Find where the given text appears and provide that cell's center as (x, y) coordinate. 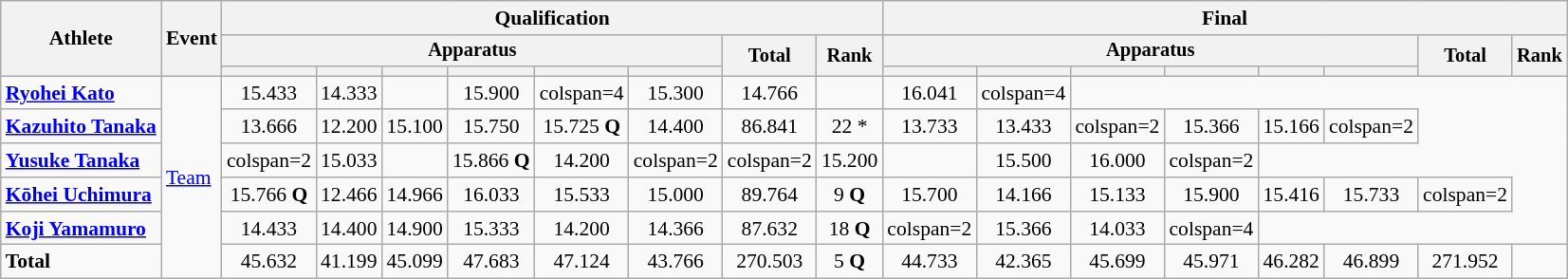
5 Q (850, 262)
Kazuhito Tanaka (82, 127)
89.764 (770, 195)
14.366 (675, 229)
86.841 (770, 127)
16.000 (1117, 160)
41.199 (349, 262)
Team (192, 177)
15.700 (930, 195)
15.133 (1117, 195)
Event (192, 38)
45.632 (269, 262)
270.503 (770, 262)
15.433 (269, 93)
15.033 (349, 160)
15.766 Q (269, 195)
15.733 (1372, 195)
47.124 (582, 262)
45.971 (1210, 262)
Kōhei Uchimura (82, 195)
Qualification (552, 18)
15.750 (491, 127)
15.866 Q (491, 160)
15.200 (850, 160)
45.699 (1117, 262)
15.333 (491, 229)
271.952 (1465, 262)
15.416 (1290, 195)
87.632 (770, 229)
15.725 Q (582, 127)
14.166 (1023, 195)
15.300 (675, 93)
43.766 (675, 262)
16.033 (491, 195)
14.766 (770, 93)
13.666 (269, 127)
12.466 (349, 195)
15.500 (1023, 160)
46.282 (1290, 262)
44.733 (930, 262)
42.365 (1023, 262)
Final (1224, 18)
46.899 (1372, 262)
14.433 (269, 229)
Koji Yamamuro (82, 229)
45.099 (414, 262)
22 * (850, 127)
13.433 (1023, 127)
14.900 (414, 229)
13.733 (930, 127)
15.166 (1290, 127)
14.966 (414, 195)
16.041 (930, 93)
47.683 (491, 262)
15.533 (582, 195)
Athlete (82, 38)
Ryohei Kato (82, 93)
Yusuke Tanaka (82, 160)
12.200 (349, 127)
15.000 (675, 195)
18 Q (850, 229)
14.333 (349, 93)
9 Q (850, 195)
14.033 (1117, 229)
15.100 (414, 127)
